Search for the cell housing the specified text and yield its [X, Y] center coordinate. 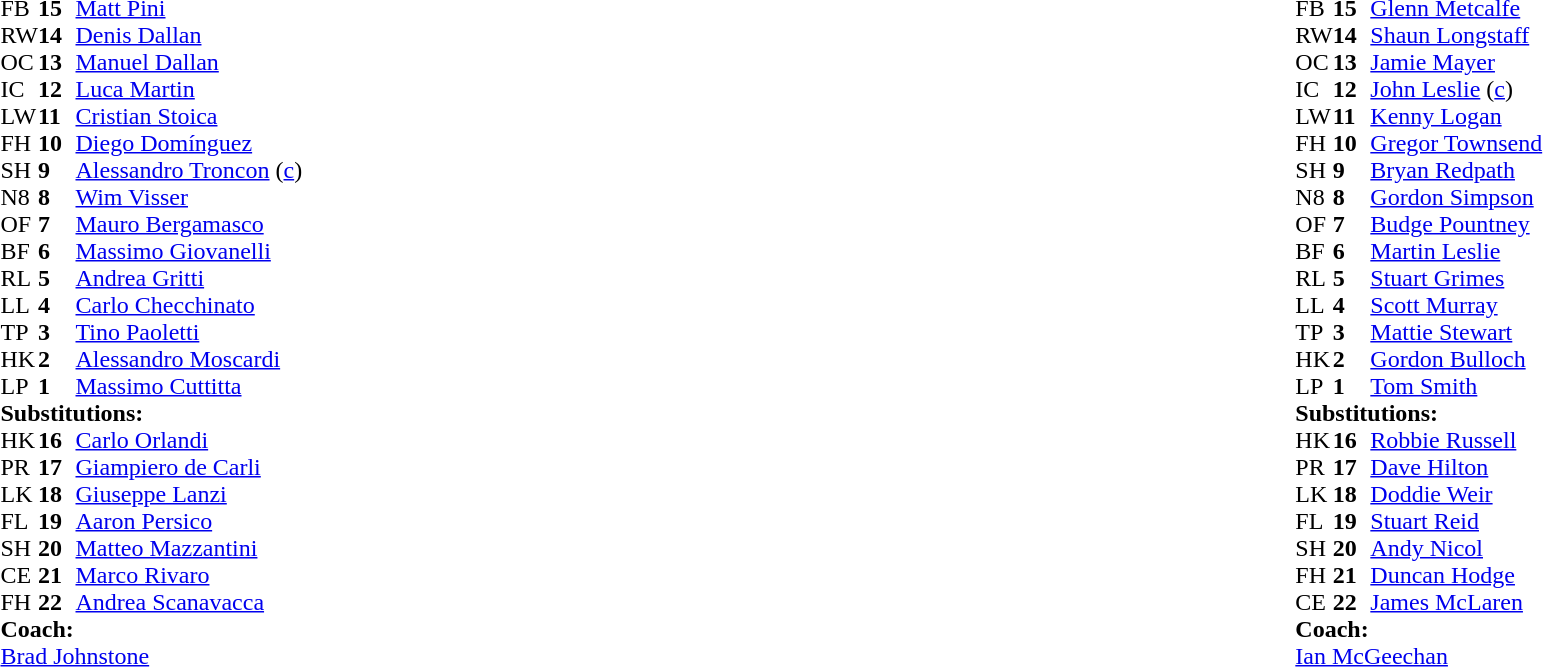
Mauro Bergamasco [190, 224]
Robbie Russell [1456, 440]
Andrea Gritti [190, 278]
Cristian Stoica [190, 116]
Tom Smith [1456, 386]
Shaun Longstaff [1456, 36]
Luca Martin [190, 90]
Giuseppe Lanzi [190, 494]
Massimo Giovanelli [190, 252]
Martin Leslie [1456, 252]
Scott Murray [1456, 306]
Aaron Persico [190, 522]
Stuart Reid [1456, 522]
Manuel Dallan [190, 62]
Kenny Logan [1456, 116]
Mattie Stewart [1456, 332]
Carlo Orlandi [190, 440]
Carlo Checchinato [190, 306]
Wim Visser [190, 198]
Bryan Redpath [1456, 170]
Diego Domínguez [190, 144]
Gordon Bulloch [1456, 360]
Alessandro Moscardi [190, 360]
Giampiero de Carli [190, 468]
Gregor Townsend [1456, 144]
Budge Pountney [1456, 224]
Denis Dallan [190, 36]
Matteo Mazzantini [190, 548]
Alessandro Troncon (c) [190, 170]
Duncan Hodge [1456, 576]
Andy Nicol [1456, 548]
Gordon Simpson [1456, 198]
John Leslie (c) [1456, 90]
Stuart Grimes [1456, 278]
James McLaren [1456, 602]
Massimo Cuttitta [190, 386]
Doddie Weir [1456, 494]
Marco Rivaro [190, 576]
Dave Hilton [1456, 468]
Andrea Scanavacca [190, 602]
Jamie Mayer [1456, 62]
Tino Paoletti [190, 332]
